Find where the given text appears and provide that cell's center as [x, y] coordinate. 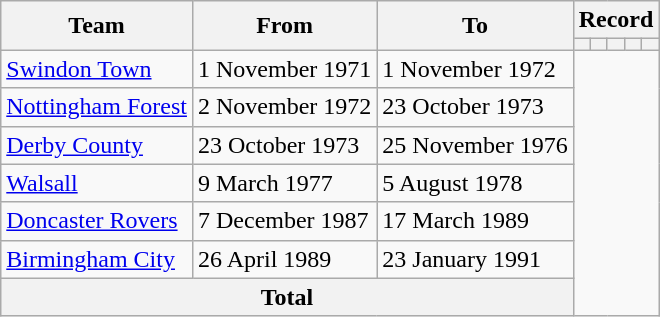
Total [287, 297]
1 November 1971 [284, 69]
To [475, 26]
Doncaster Rovers [97, 221]
Derby County [97, 145]
Walsall [97, 183]
2 November 1972 [284, 107]
17 March 1989 [475, 221]
25 November 1976 [475, 145]
7 December 1987 [284, 221]
From [284, 26]
23 January 1991 [475, 259]
26 April 1989 [284, 259]
5 August 1978 [475, 183]
Nottingham Forest [97, 107]
Record [616, 20]
1 November 1972 [475, 69]
Birmingham City [97, 259]
Team [97, 26]
Swindon Town [97, 69]
9 March 1977 [284, 183]
